Provide the (X, Y) coordinate of the cell's center where the given text is located.  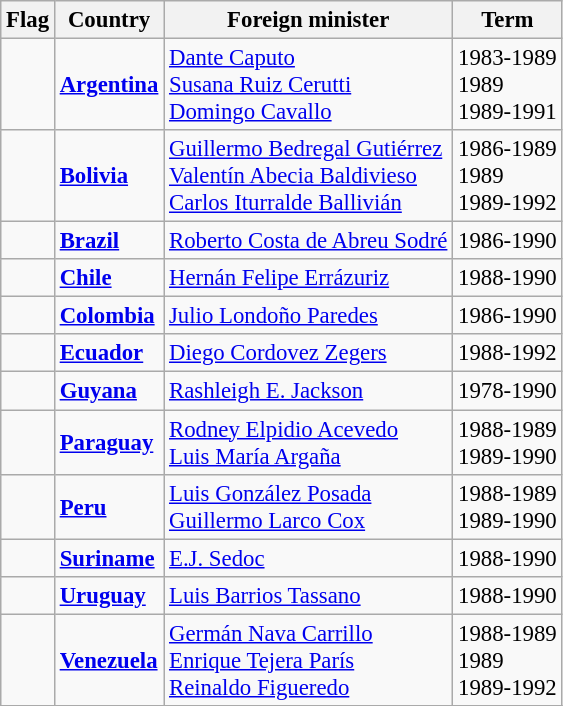
Guyana (108, 391)
Argentina (108, 85)
Rashleigh E. Jackson (308, 391)
Diego Cordovez Zegers (308, 353)
Paraguay (108, 442)
Chile (108, 278)
1978-1990 (508, 391)
E.J. Sedoc (308, 558)
Guillermo Bedregal GutiérrezValentín Abecia BaldiviesoCarlos Iturralde Ballivián (308, 176)
Peru (108, 506)
1988-198919891989-1992 (508, 660)
1988-1992 (508, 353)
Flag (28, 20)
Rodney Elpidio AcevedoLuis María Argaña (308, 442)
Ecuador (108, 353)
Uruguay (108, 595)
Germán Nava CarrilloEnrique Tejera ParísReinaldo Figueredo (308, 660)
Luis González PosadaGuillermo Larco Cox (308, 506)
Venezuela (108, 660)
Colombia (108, 316)
Luis Barrios Tassano (308, 595)
Julio Londoño Paredes (308, 316)
1983-198919891989-1991 (508, 85)
Dante CaputoSusana Ruiz CeruttiDomingo Cavallo (308, 85)
Hernán Felipe Errázuriz (308, 278)
Suriname (108, 558)
Foreign minister (308, 20)
Country (108, 20)
1986-198919891989-1992 (508, 176)
Roberto Costa de Abreu Sodré (308, 241)
Brazil (108, 241)
Bolivia (108, 176)
Term (508, 20)
